Capture the cell that displays the provided text and extract its (X, Y) central coordinate. 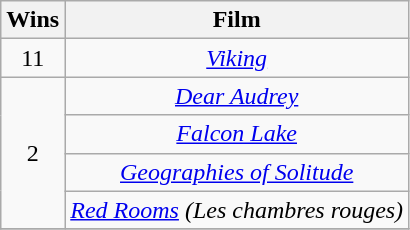
Film (237, 20)
11 (33, 58)
Viking (237, 58)
Geographies of Solitude (237, 172)
Dear Audrey (237, 96)
Falcon Lake (237, 134)
Red Rooms (Les chambres rouges) (237, 210)
2 (33, 153)
Wins (33, 20)
